Return (x, y) of the center of cell containing provided text 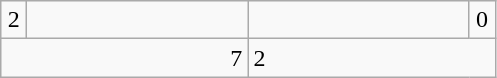
0 (482, 20)
7 (124, 58)
